Locate the cell with the specified text and output its [x, y] center coordinate. 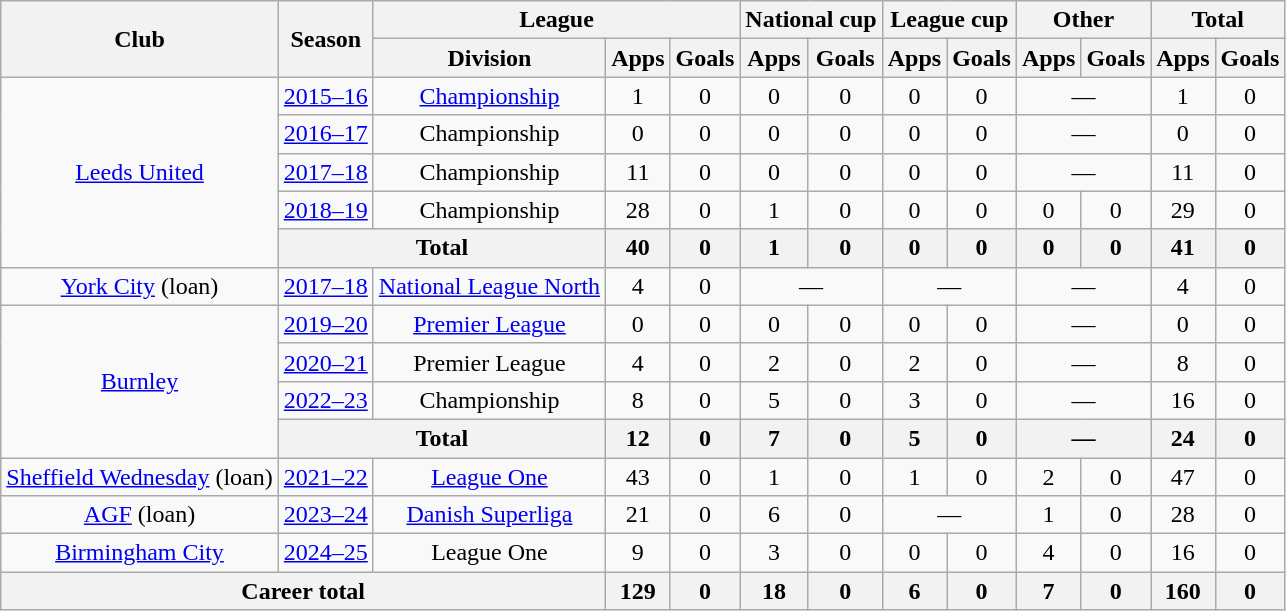
Danish Superliga [489, 515]
Career total [304, 591]
18 [774, 591]
National League North [489, 286]
Birmingham City [140, 553]
129 [638, 591]
47 [1183, 477]
12 [638, 438]
2019–20 [326, 324]
2020–21 [326, 362]
Season [326, 39]
2015–16 [326, 96]
Burnley [140, 381]
League [556, 20]
Other [1083, 20]
Club [140, 39]
York City (loan) [140, 286]
AGF (loan) [140, 515]
29 [1183, 210]
24 [1183, 438]
Division [489, 58]
Leeds United [140, 172]
2022–23 [326, 400]
League cup [949, 20]
40 [638, 248]
2021–22 [326, 477]
9 [638, 553]
41 [1183, 248]
2023–24 [326, 515]
Sheffield Wednesday (loan) [140, 477]
160 [1183, 591]
2018–19 [326, 210]
National cup [811, 20]
2016–17 [326, 134]
21 [638, 515]
43 [638, 477]
2024–25 [326, 553]
